Pinpoint the cell where the given text exists, returning its [x, y] midpoint coordinate. 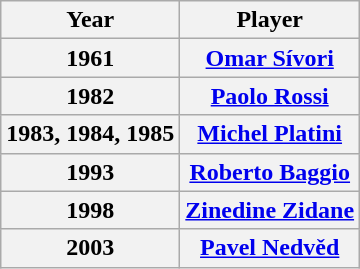
Pavel Nedvěd [270, 248]
Michel Platini [270, 134]
Zinedine Zidane [270, 210]
1983, 1984, 1985 [90, 134]
Player [270, 20]
1993 [90, 172]
Roberto Baggio [270, 172]
Omar Sívori [270, 58]
1982 [90, 96]
Paolo Rossi [270, 96]
Year [90, 20]
2003 [90, 248]
1998 [90, 210]
1961 [90, 58]
